From the cell containing the given text, extract its center point as (X, Y) coordinate. 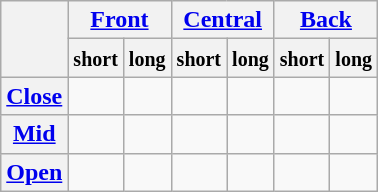
Back (326, 20)
Open (34, 172)
Central (222, 20)
Close (34, 96)
Front (120, 20)
Mid (34, 134)
